Detect which cell encompasses the target text, then output its [x, y] center coordinate. 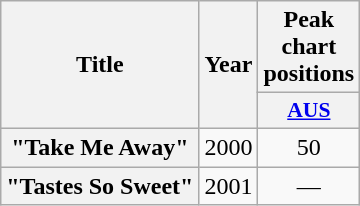
"Tastes So Sweet" [100, 185]
2001 [228, 185]
Title [100, 65]
AUS [309, 111]
— [309, 185]
Peak chart positions [309, 47]
"Take Me Away" [100, 147]
Year [228, 65]
50 [309, 147]
2000 [228, 147]
